Return [X, Y] of the center of cell containing provided text 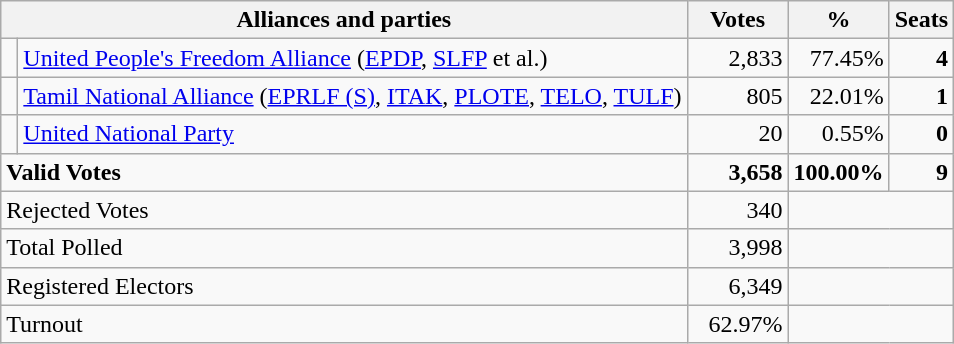
6,349 [738, 286]
0 [921, 134]
77.45% [838, 58]
1 [921, 96]
United People's Freedom Alliance (EPDP, SLFP et al.) [352, 58]
Seats [921, 20]
Rejected Votes [344, 210]
3,998 [738, 248]
Total Polled [344, 248]
20 [738, 134]
% [838, 20]
100.00% [838, 172]
Alliances and parties [344, 20]
340 [738, 210]
Votes [738, 20]
0.55% [838, 134]
3,658 [738, 172]
2,833 [738, 58]
Turnout [344, 324]
805 [738, 96]
4 [921, 58]
Valid Votes [344, 172]
United National Party [352, 134]
Tamil National Alliance (EPRLF (S), ITAK, PLOTE, TELO, TULF) [352, 96]
22.01% [838, 96]
62.97% [738, 324]
9 [921, 172]
Registered Electors [344, 286]
